Return (X, Y) of the center of cell containing provided text 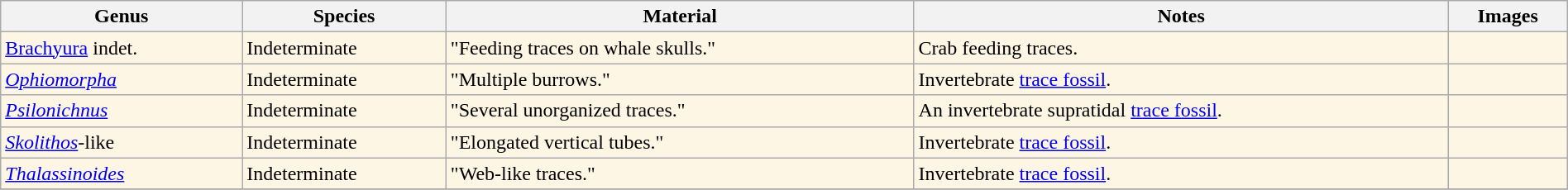
Notes (1181, 17)
Psilonichnus (122, 111)
"Multiple burrows." (680, 79)
"Feeding traces on whale skulls." (680, 48)
"Several unorganized traces." (680, 111)
An invertebrate supratidal trace fossil. (1181, 111)
Species (344, 17)
Material (680, 17)
Images (1508, 17)
"Web-like traces." (680, 173)
"Elongated vertical tubes." (680, 142)
Ophiomorpha (122, 79)
Skolithos-like (122, 142)
Brachyura indet. (122, 48)
Genus (122, 17)
Crab feeding traces. (1181, 48)
Thalassinoides (122, 173)
